Identify which cell holds the provided text, then report its [X, Y] central coordinate. 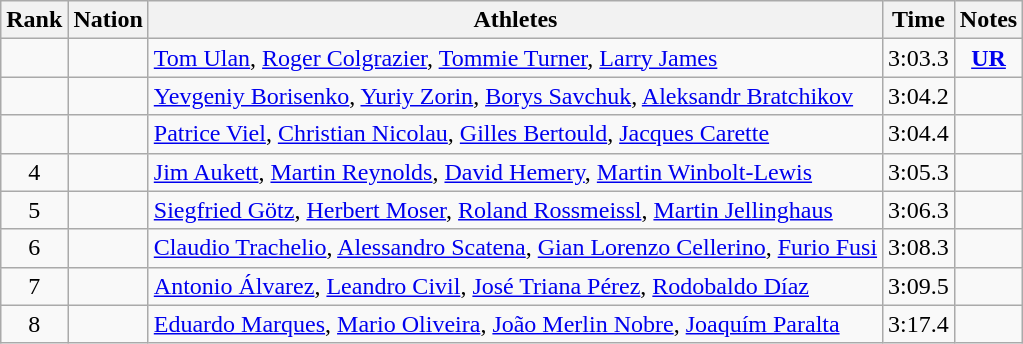
Notes [988, 20]
8 [34, 324]
Time [919, 20]
5 [34, 210]
3:03.3 [919, 58]
Patrice Viel, Christian Nicolau, Gilles Bertould, Jacques Carette [515, 134]
Claudio Trachelio, Alessandro Scatena, Gian Lorenzo Cellerino, Furio Fusi [515, 248]
3:04.4 [919, 134]
3:06.3 [919, 210]
3:04.2 [919, 96]
Siegfried Götz, Herbert Moser, Roland Rossmeissl, Martin Jellinghaus [515, 210]
3:09.5 [919, 286]
Rank [34, 20]
UR [988, 58]
Jim Aukett, Martin Reynolds, David Hemery, Martin Winbolt-Lewis [515, 172]
Athletes [515, 20]
Nation [108, 20]
7 [34, 286]
4 [34, 172]
Eduardo Marques, Mario Oliveira, João Merlin Nobre, Joaquím Paralta [515, 324]
3:08.3 [919, 248]
Tom Ulan, Roger Colgrazier, Tommie Turner, Larry James [515, 58]
Antonio Álvarez, Leandro Civil, José Triana Pérez, Rodobaldo Díaz [515, 286]
3:17.4 [919, 324]
3:05.3 [919, 172]
6 [34, 248]
Yevgeniy Borisenko, Yuriy Zorin, Borys Savchuk, Aleksandr Bratchikov [515, 96]
